From the cell containing the given text, extract its center point as [X, Y] coordinate. 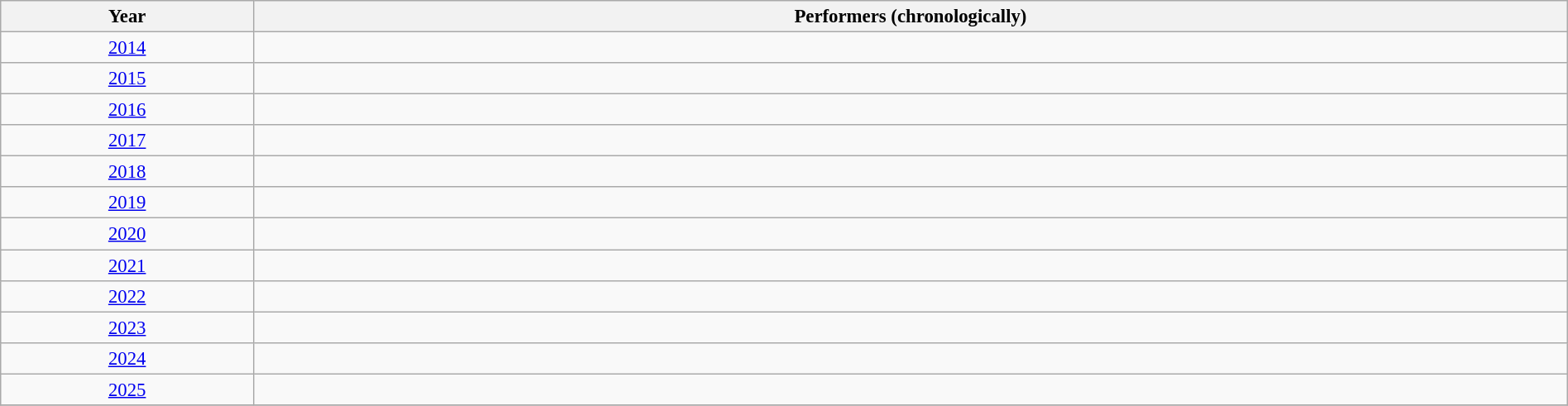
2015 [127, 79]
2023 [127, 327]
2020 [127, 234]
2025 [127, 389]
2021 [127, 265]
2022 [127, 296]
2018 [127, 172]
Year [127, 17]
2024 [127, 358]
2016 [127, 110]
Performers (chronologically) [911, 17]
2019 [127, 203]
2014 [127, 48]
2017 [127, 141]
